Scan for the cell matching the given text and deliver its (x, y) coordinate at center. 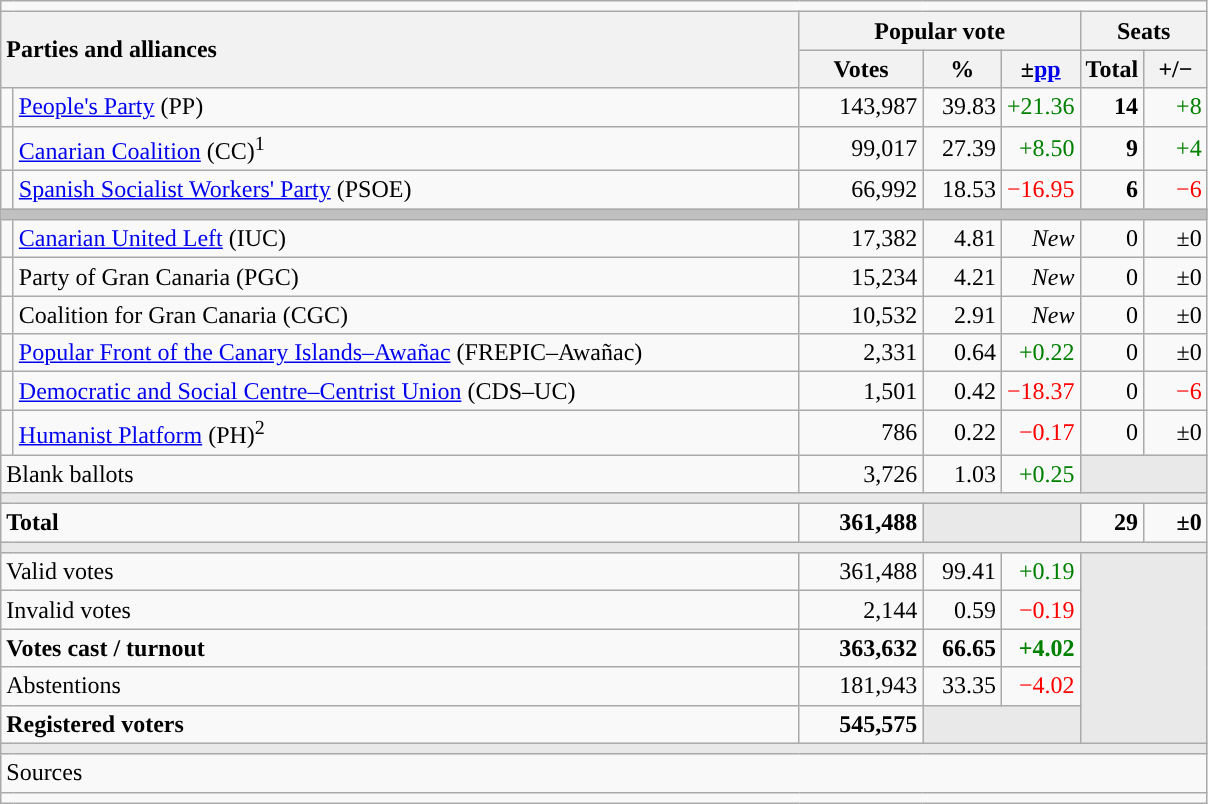
2,331 (861, 353)
18.53 (962, 190)
545,575 (861, 724)
4.81 (962, 239)
+8.50 (1040, 148)
15,234 (861, 277)
29 (1112, 523)
+/− (1176, 69)
363,632 (861, 648)
0.64 (962, 353)
Sources (604, 773)
99.41 (962, 572)
66,992 (861, 190)
Humanist Platform (PH)2 (406, 432)
−0.17 (1040, 432)
Popular vote (940, 31)
+0.19 (1040, 572)
27.39 (962, 148)
+0.22 (1040, 353)
+8 (1176, 107)
9 (1112, 148)
66.65 (962, 648)
−16.95 (1040, 190)
33.35 (962, 686)
Party of Gran Canaria (PGC) (406, 277)
6 (1112, 190)
Votes (861, 69)
Parties and alliances (400, 50)
1.03 (962, 474)
+4.02 (1040, 648)
Democratic and Social Centre–Centrist Union (CDS–UC) (406, 391)
Seats (1144, 31)
181,943 (861, 686)
99,017 (861, 148)
3,726 (861, 474)
143,987 (861, 107)
+0.25 (1040, 474)
Abstentions (400, 686)
Registered voters (400, 724)
Invalid votes (400, 610)
4.21 (962, 277)
0.42 (962, 391)
−4.02 (1040, 686)
14 (1112, 107)
People's Party (PP) (406, 107)
2.91 (962, 315)
Valid votes (400, 572)
2,144 (861, 610)
Spanish Socialist Workers' Party (PSOE) (406, 190)
Votes cast / turnout (400, 648)
Blank ballots (400, 474)
10,532 (861, 315)
786 (861, 432)
−18.37 (1040, 391)
0.22 (962, 432)
% (962, 69)
−0.19 (1040, 610)
0.59 (962, 610)
39.83 (962, 107)
Canarian Coalition (CC)1 (406, 148)
±pp (1040, 69)
+21.36 (1040, 107)
Canarian United Left (IUC) (406, 239)
1,501 (861, 391)
Popular Front of the Canary Islands–Awañac (FREPIC–Awañac) (406, 353)
Coalition for Gran Canaria (CGC) (406, 315)
+4 (1176, 148)
17,382 (861, 239)
